Scan for the cell matching the given text and deliver its [x, y] coordinate at center. 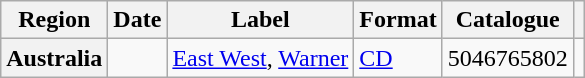
Region [54, 20]
East West, Warner [260, 58]
Date [138, 20]
5046765802 [508, 58]
Format [398, 20]
Label [260, 20]
Australia [54, 58]
Catalogue [508, 20]
CD [398, 58]
